Return the [X, Y] coordinate for the center point of the cell that contains the specified text.  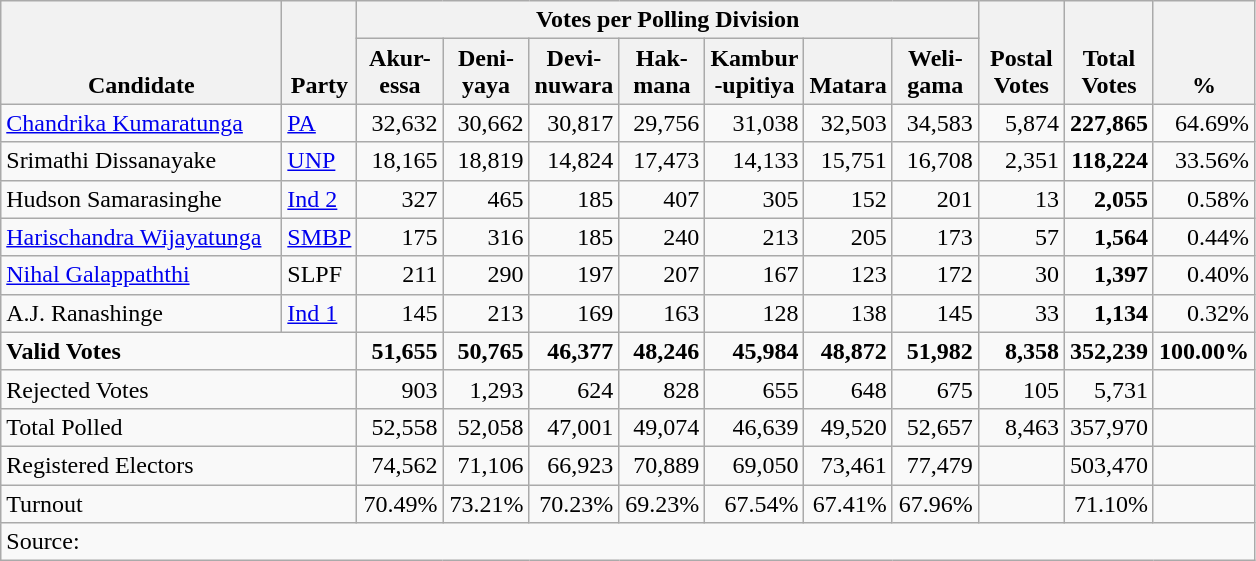
205 [848, 237]
17,473 [662, 161]
163 [662, 313]
Ind 2 [320, 199]
50,765 [486, 351]
227,865 [1108, 123]
624 [574, 389]
2,351 [1021, 161]
66,923 [574, 465]
70.49% [400, 503]
15,751 [848, 161]
828 [662, 389]
352,239 [1108, 351]
152 [848, 199]
69.23% [662, 503]
316 [486, 237]
14,133 [754, 161]
1,564 [1108, 237]
0.32% [1204, 313]
13 [1021, 199]
32,503 [848, 123]
123 [848, 275]
105 [1021, 389]
Turnout [179, 503]
46,377 [574, 351]
SLPF [320, 275]
207 [662, 275]
Weli-gama [935, 72]
Total Polled [179, 427]
70.23% [574, 503]
% [1204, 52]
47,001 [574, 427]
18,165 [400, 161]
PostalVotes [1021, 52]
118,224 [1108, 161]
5,874 [1021, 123]
Party [320, 52]
45,984 [754, 351]
655 [754, 389]
167 [754, 275]
211 [400, 275]
Total Votes [1108, 52]
74,562 [400, 465]
14,824 [574, 161]
52,558 [400, 427]
30 [1021, 275]
30,662 [486, 123]
169 [574, 313]
52,058 [486, 427]
UNP [320, 161]
290 [486, 275]
SMBP [320, 237]
29,756 [662, 123]
73,461 [848, 465]
Hudson Samarasinghe [142, 199]
465 [486, 199]
503,470 [1108, 465]
0.40% [1204, 275]
Candidate [142, 52]
PA [320, 123]
648 [848, 389]
2,055 [1108, 199]
197 [574, 275]
675 [935, 389]
33.56% [1204, 161]
327 [400, 199]
128 [754, 313]
70,889 [662, 465]
1,397 [1108, 275]
Rejected Votes [179, 389]
1,134 [1108, 313]
8,358 [1021, 351]
Deni-yaya [486, 72]
33 [1021, 313]
1,293 [486, 389]
0.44% [1204, 237]
Matara [848, 72]
138 [848, 313]
357,970 [1108, 427]
172 [935, 275]
173 [935, 237]
67.96% [935, 503]
30,817 [574, 123]
16,708 [935, 161]
67.54% [754, 503]
77,479 [935, 465]
51,655 [400, 351]
71.10% [1108, 503]
57 [1021, 237]
Votes per Polling Division [668, 20]
52,657 [935, 427]
A.J. Ranashinge [142, 313]
Ind 1 [320, 313]
8,463 [1021, 427]
71,106 [486, 465]
407 [662, 199]
903 [400, 389]
Hak-mana [662, 72]
Srimathi Dissanayake [142, 161]
Registered Electors [179, 465]
100.00% [1204, 351]
32,632 [400, 123]
Kambur-upitiya [754, 72]
175 [400, 237]
64.69% [1204, 123]
305 [754, 199]
49,074 [662, 427]
18,819 [486, 161]
Nihal Galappaththi [142, 275]
0.58% [1204, 199]
49,520 [848, 427]
Source: [628, 542]
240 [662, 237]
201 [935, 199]
46,639 [754, 427]
Harischandra Wijayatunga [142, 237]
5,731 [1108, 389]
34,583 [935, 123]
Valid Votes [179, 351]
73.21% [486, 503]
67.41% [848, 503]
31,038 [754, 123]
51,982 [935, 351]
69,050 [754, 465]
Akur-essa [400, 72]
48,246 [662, 351]
Chandrika Kumaratunga [142, 123]
Devi-nuwara [574, 72]
48,872 [848, 351]
